Detect which cell encompasses the target text, then output its [X, Y] center coordinate. 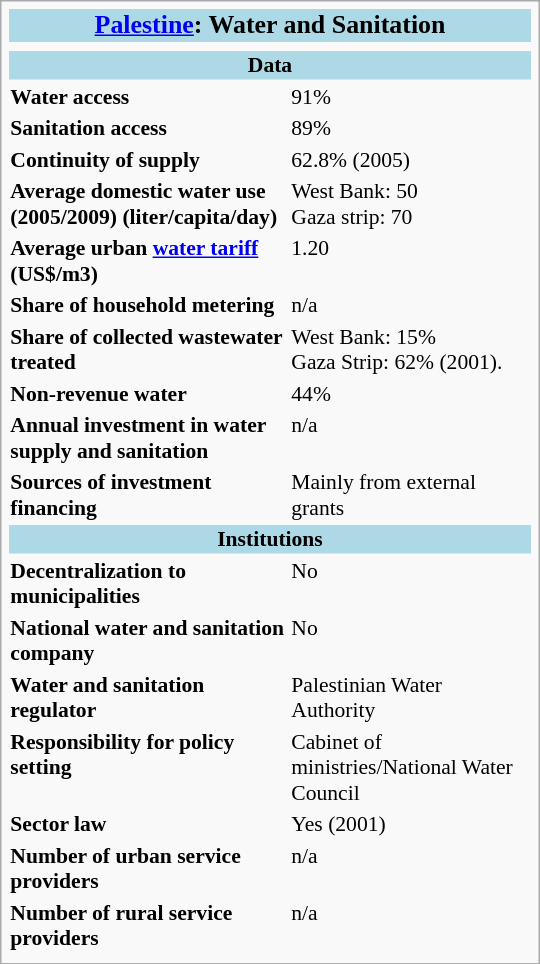
Institutions [270, 539]
Average urban water tariff (US$/m3) [148, 261]
Sanitation access [148, 128]
Mainly from external grants [410, 495]
Number of rural service providers [148, 925]
Decentralization to municipalities [148, 583]
62.8% (2005) [410, 159]
Continuity of supply [148, 159]
Palestine: Water and Sanitation [270, 26]
89% [410, 128]
West Bank: 50Gaza strip: 70 [410, 204]
Cabinet of ministries/National Water Council [410, 767]
National water and sanitation company [148, 640]
Palestinian Water Authority [410, 697]
Data [270, 65]
Responsibility for policy setting [148, 767]
91% [410, 96]
West Bank: 15%Gaza Strip: 62% (2001). [410, 349]
Average domestic water use (2005/2009) (liter/capita/day) [148, 204]
Share of collected wastewater treated [148, 349]
Water and sanitation regulator [148, 697]
Water access [148, 96]
Annual investment in water supply and sanitation [148, 438]
Sources of investment financing [148, 495]
Sector law [148, 824]
Share of household metering [148, 305]
Yes (2001) [410, 824]
1.20 [410, 261]
Non-revenue water [148, 393]
Number of urban service providers [148, 868]
44% [410, 393]
